Detect which cell encompasses the target text, then output its [x, y] center coordinate. 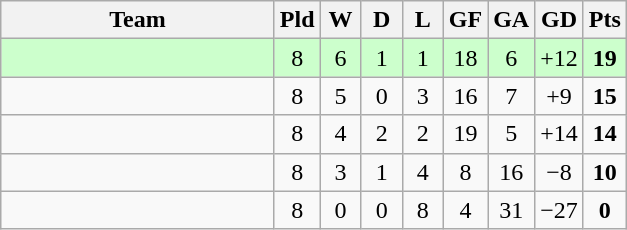
−27 [560, 210]
15 [604, 96]
Pts [604, 20]
+14 [560, 134]
31 [512, 210]
+9 [560, 96]
10 [604, 172]
18 [465, 58]
L [422, 20]
7 [512, 96]
14 [604, 134]
−8 [560, 172]
GF [465, 20]
W [340, 20]
GA [512, 20]
D [382, 20]
Pld [297, 20]
+12 [560, 58]
GD [560, 20]
Team [138, 20]
